Identify which cell holds the provided text, then report its (x, y) central coordinate. 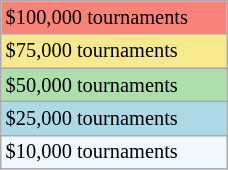
$100,000 tournaments (114, 17)
$75,000 tournaments (114, 51)
$25,000 tournaments (114, 118)
$10,000 tournaments (114, 152)
$50,000 tournaments (114, 85)
